Extract the [X, Y] coordinate from the center of the cell holding the provided text.  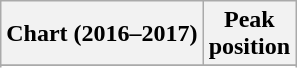
Peakposition [249, 34]
Chart (2016–2017) [102, 34]
